Pinpoint the cell where the given text exists, returning its (x, y) midpoint coordinate. 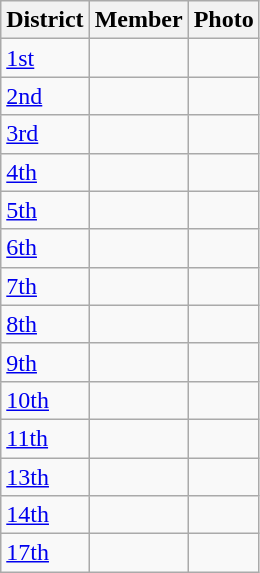
5th (45, 210)
8th (45, 324)
14th (45, 515)
2nd (45, 96)
11th (45, 438)
District (45, 20)
7th (45, 286)
10th (45, 400)
4th (45, 172)
Member (138, 20)
9th (45, 362)
6th (45, 248)
3rd (45, 134)
1st (45, 58)
13th (45, 477)
Photo (224, 20)
17th (45, 553)
